Determine the (X, Y) coordinate at the center of the cell enclosing the given text.  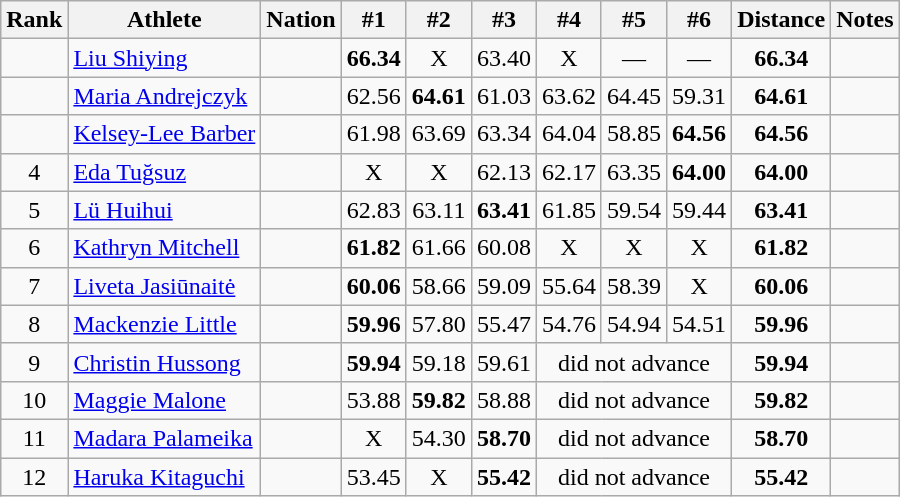
53.88 (374, 400)
#2 (438, 20)
#4 (568, 20)
58.39 (634, 286)
54.94 (634, 324)
7 (34, 286)
9 (34, 362)
63.34 (504, 134)
6 (34, 248)
10 (34, 400)
54.76 (568, 324)
5 (34, 210)
53.45 (374, 477)
61.98 (374, 134)
12 (34, 477)
61.03 (504, 96)
Athlete (164, 20)
58.66 (438, 286)
4 (34, 172)
54.30 (438, 438)
Maria Andrejczyk (164, 96)
59.18 (438, 362)
Kathryn Mitchell (164, 248)
Lü Huihui (164, 210)
Maggie Malone (164, 400)
58.85 (634, 134)
63.40 (504, 58)
Notes (865, 20)
Distance (782, 20)
Kelsey-Lee Barber (164, 134)
Madara Palameika (164, 438)
62.56 (374, 96)
63.35 (634, 172)
8 (34, 324)
59.09 (504, 286)
63.69 (438, 134)
Liveta Jasiūnaitė (164, 286)
#6 (700, 20)
62.83 (374, 210)
59.31 (700, 96)
#5 (634, 20)
59.61 (504, 362)
62.17 (568, 172)
63.11 (438, 210)
59.44 (700, 210)
11 (34, 438)
63.62 (568, 96)
#3 (504, 20)
61.66 (438, 248)
57.80 (438, 324)
Haruka Kitaguchi (164, 477)
54.51 (700, 324)
58.88 (504, 400)
Rank (34, 20)
Liu Shiying (164, 58)
64.45 (634, 96)
60.08 (504, 248)
62.13 (504, 172)
55.47 (504, 324)
Mackenzie Little (164, 324)
64.04 (568, 134)
Nation (301, 20)
Eda Tuğsuz (164, 172)
59.54 (634, 210)
61.85 (568, 210)
Christin Hussong (164, 362)
55.64 (568, 286)
#1 (374, 20)
